Pinpoint the cell where the given text exists, returning its (x, y) midpoint coordinate. 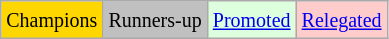
Promoted (252, 20)
Champions (52, 20)
Runners-up (155, 20)
Relegated (342, 20)
